Scan for the cell matching the given text and deliver its (X, Y) coordinate at center. 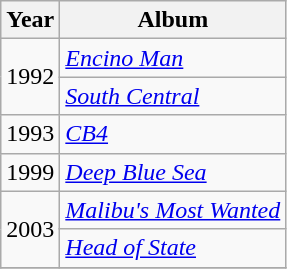
Year (30, 20)
Head of State (173, 248)
2003 (30, 229)
Deep Blue Sea (173, 172)
1993 (30, 134)
CB4 (173, 134)
Malibu's Most Wanted (173, 210)
Album (173, 20)
South Central (173, 96)
1992 (30, 77)
Encino Man (173, 58)
1999 (30, 172)
